Output the (x, y) coordinate of the center of the cell containing the given text.  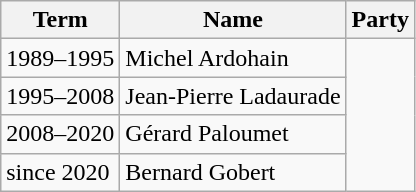
Jean-Pierre Ladaurade (233, 96)
1989–1995 (60, 58)
Term (60, 20)
Name (233, 20)
Bernard Gobert (233, 172)
Gérard Paloumet (233, 134)
Party (380, 20)
1995–2008 (60, 96)
since 2020 (60, 172)
2008–2020 (60, 134)
Michel Ardohain (233, 58)
